Output the (x, y) coordinate of the center of the cell containing the given text.  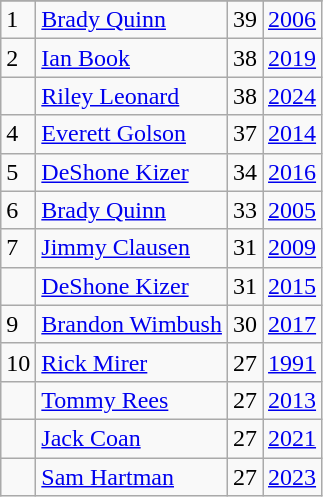
Tommy Rees (132, 400)
2 (18, 58)
2024 (292, 96)
Riley Leonard (132, 96)
2019 (292, 58)
6 (18, 210)
5 (18, 172)
Jack Coan (132, 438)
2014 (292, 134)
2023 (292, 477)
Everett Golson (132, 134)
34 (244, 172)
1991 (292, 362)
2016 (292, 172)
2015 (292, 286)
39 (244, 20)
2006 (292, 20)
2017 (292, 324)
10 (18, 362)
37 (244, 134)
Jimmy Clausen (132, 248)
2021 (292, 438)
4 (18, 134)
33 (244, 210)
Ian Book (132, 58)
2009 (292, 248)
7 (18, 248)
9 (18, 324)
Rick Mirer (132, 362)
Brandon Wimbush (132, 324)
Sam Hartman (132, 477)
2005 (292, 210)
30 (244, 324)
1 (18, 20)
2013 (292, 400)
